Identify which cell holds the provided text, then report its [x, y] central coordinate. 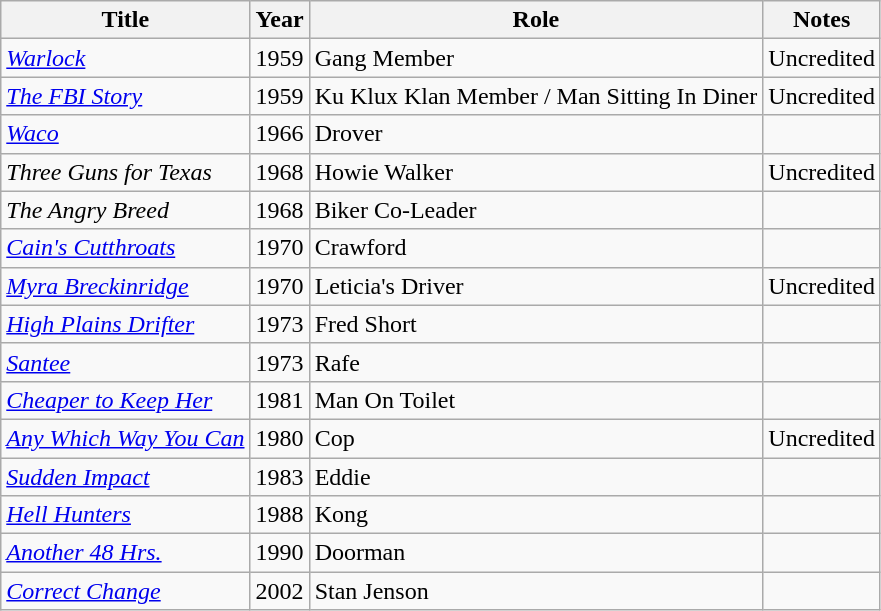
Kong [536, 515]
Any Which Way You Can [126, 438]
Year [280, 20]
1988 [280, 515]
Ku Klux Klan Member / Man Sitting In Diner [536, 96]
Correct Change [126, 591]
Howie Walker [536, 172]
Another 48 Hrs. [126, 553]
Cop [536, 438]
Santee [126, 362]
1966 [280, 134]
1990 [280, 553]
Rafe [536, 362]
Gang Member [536, 58]
1983 [280, 477]
Waco [126, 134]
The FBI Story [126, 96]
Drover [536, 134]
1981 [280, 400]
Biker Co-Leader [536, 210]
Title [126, 20]
The Angry Breed [126, 210]
Hell Hunters [126, 515]
Sudden Impact [126, 477]
Cain's Cutthroats [126, 248]
Doorman [536, 553]
Cheaper to Keep Her [126, 400]
1980 [280, 438]
Leticia's Driver [536, 286]
Eddie [536, 477]
Three Guns for Texas [126, 172]
Notes [822, 20]
Crawford [536, 248]
Stan Jenson [536, 591]
Fred Short [536, 324]
Warlock [126, 58]
Myra Breckinridge [126, 286]
Role [536, 20]
High Plains Drifter [126, 324]
Man On Toilet [536, 400]
2002 [280, 591]
